Capture the cell that displays the provided text and extract its (X, Y) central coordinate. 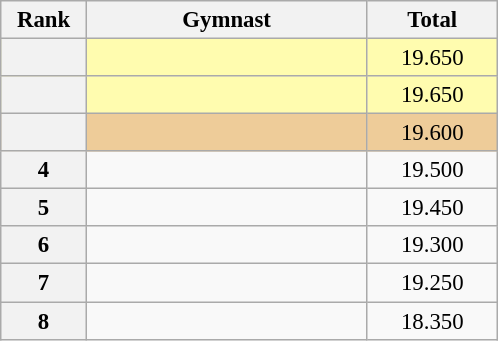
19.500 (432, 170)
Total (432, 20)
Rank (44, 20)
7 (44, 283)
19.250 (432, 283)
19.600 (432, 133)
19.450 (432, 208)
6 (44, 245)
8 (44, 321)
4 (44, 170)
Gymnast (226, 20)
19.300 (432, 245)
18.350 (432, 321)
5 (44, 208)
